From the cell containing the given text, extract its center point as (X, Y) coordinate. 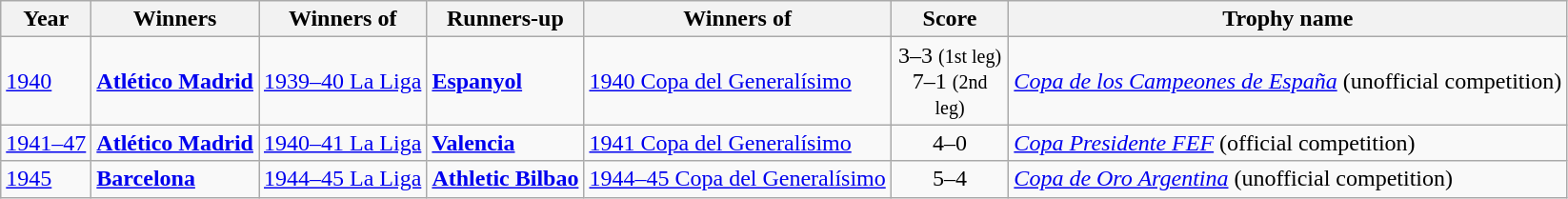
1941–47 (46, 143)
1945 (46, 179)
Copa Presidente FEF (official competition) (1288, 143)
1939–40 La Liga (343, 81)
1940–41 La Liga (343, 143)
1940 (46, 81)
4–0 (950, 143)
1944–45 La Liga (343, 179)
Score (950, 19)
1941 Copa del Generalísimo (737, 143)
1944–45 Copa del Generalísimo (737, 179)
5–4 (950, 179)
Copa de los Campeones de España (unofficial competition) (1288, 81)
Runners-up (505, 19)
Espanyol (505, 81)
Athletic Bilbao (505, 179)
Trophy name (1288, 19)
Valencia (505, 143)
3–3 (1st leg)7–1 (2nd leg) (950, 81)
Winners (175, 19)
Copa de Oro Argentina (unofficial competition) (1288, 179)
1940 Copa del Generalísimo (737, 81)
Barcelona (175, 179)
Year (46, 19)
